For the text-containing cell, return its midpoint in (x, y) coordinate format. 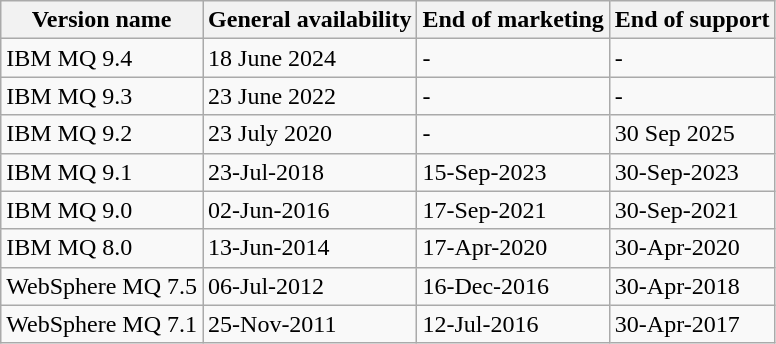
30-Apr-2020 (692, 248)
General availability (310, 20)
WebSphere MQ 7.1 (102, 324)
13-Jun-2014 (310, 248)
IBM MQ 9.4 (102, 58)
06-Jul-2012 (310, 286)
12-Jul-2016 (513, 324)
17-Apr-2020 (513, 248)
30 Sep 2025 (692, 134)
30-Sep-2021 (692, 210)
23 July 2020 (310, 134)
30-Apr-2018 (692, 286)
15-Sep-2023 (513, 172)
30-Sep-2023 (692, 172)
End of marketing (513, 20)
WebSphere MQ 7.5 (102, 286)
16-Dec-2016 (513, 286)
25-Nov-2011 (310, 324)
23-Jul-2018 (310, 172)
IBM MQ 9.0 (102, 210)
End of support (692, 20)
Version name (102, 20)
IBM MQ 9.2 (102, 134)
IBM MQ 9.3 (102, 96)
IBM MQ 8.0 (102, 248)
23 June 2022 (310, 96)
17-Sep-2021 (513, 210)
30-Apr-2017 (692, 324)
18 June 2024 (310, 58)
02-Jun-2016 (310, 210)
IBM MQ 9.1 (102, 172)
